From the cell containing the given text, extract its center point as (x, y) coordinate. 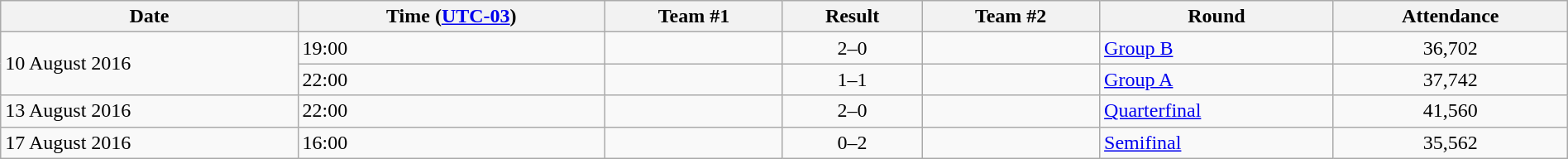
Quarterfinal (1217, 111)
Attendance (1451, 17)
Group A (1217, 79)
13 August 2016 (149, 111)
41,560 (1451, 111)
Group B (1217, 48)
37,742 (1451, 79)
36,702 (1451, 48)
Time (UTC-03) (452, 17)
Team #2 (1011, 17)
10 August 2016 (149, 64)
Date (149, 17)
0–2 (852, 142)
16:00 (452, 142)
1–1 (852, 79)
19:00 (452, 48)
17 August 2016 (149, 142)
35,562 (1451, 142)
Result (852, 17)
Semifinal (1217, 142)
Round (1217, 17)
Team #1 (695, 17)
